For the text-containing cell, return its midpoint in (x, y) coordinate format. 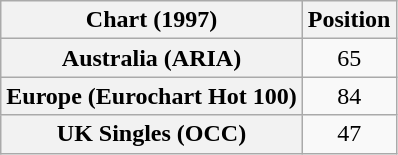
UK Singles (OCC) (152, 134)
Europe (Eurochart Hot 100) (152, 96)
Position (349, 20)
47 (349, 134)
Chart (1997) (152, 20)
Australia (ARIA) (152, 58)
65 (349, 58)
84 (349, 96)
